Identify which cell holds the provided text, then report its (x, y) central coordinate. 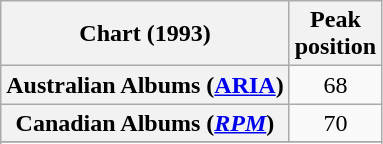
Australian Albums (ARIA) (145, 85)
Chart (1993) (145, 34)
70 (335, 123)
Peakposition (335, 34)
68 (335, 85)
Canadian Albums (RPM) (145, 123)
